Locate the cell with the specified text and output its (x, y) center coordinate. 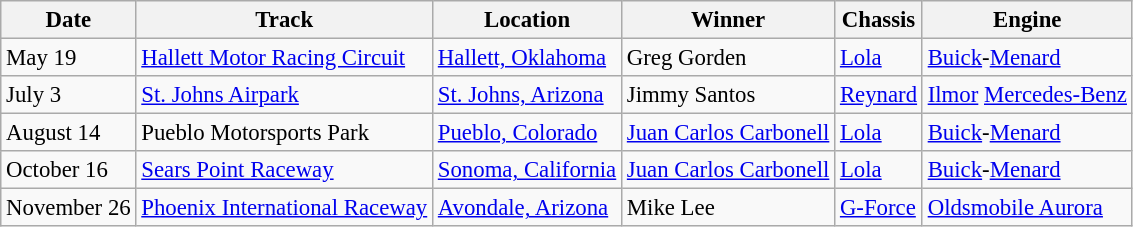
Engine (1027, 20)
St. Johns Airpark (284, 95)
St. Johns, Arizona (528, 95)
Sonoma, California (528, 170)
Pueblo Motorsports Park (284, 133)
Pueblo, Colorado (528, 133)
Location (528, 20)
Sears Point Raceway (284, 170)
July 3 (68, 95)
Hallett, Oklahoma (528, 58)
May 19 (68, 58)
Track (284, 20)
Avondale, Arizona (528, 208)
November 26 (68, 208)
Chassis (879, 20)
October 16 (68, 170)
Date (68, 20)
Hallett Motor Racing Circuit (284, 58)
Reynard (879, 95)
Jimmy Santos (728, 95)
Winner (728, 20)
Greg Gorden (728, 58)
Ilmor Mercedes-Benz (1027, 95)
Phoenix International Raceway (284, 208)
Mike Lee (728, 208)
G-Force (879, 208)
Oldsmobile Aurora (1027, 208)
August 14 (68, 133)
